Determine the [x, y] coordinate at the center of the cell enclosing the given text.  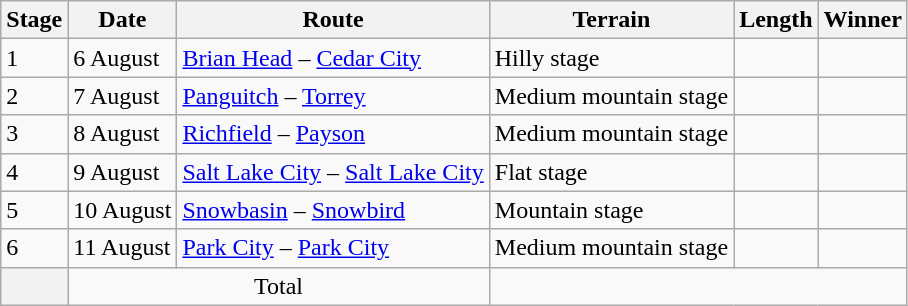
Stage [34, 20]
6 August [122, 58]
1 [34, 58]
Length [776, 20]
2 [34, 96]
Salt Lake City – Salt Lake City [333, 172]
Park City – Park City [333, 248]
4 [34, 172]
6 [34, 248]
Flat stage [611, 172]
Terrain [611, 20]
7 August [122, 96]
Date [122, 20]
10 August [122, 210]
9 August [122, 172]
Brian Head – Cedar City [333, 58]
5 [34, 210]
Hilly stage [611, 58]
Mountain stage [611, 210]
3 [34, 134]
11 August [122, 248]
Winner [862, 20]
Total [278, 286]
Snowbasin – Snowbird [333, 210]
8 August [122, 134]
Richfield – Payson [333, 134]
Route [333, 20]
Panguitch – Torrey [333, 96]
